Identify which cell holds the provided text, then report its (x, y) central coordinate. 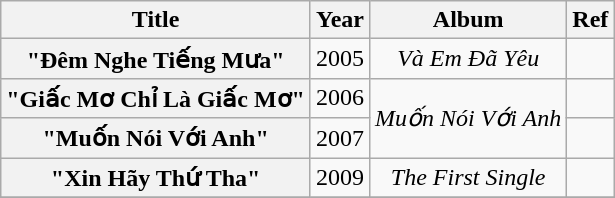
Title (156, 20)
"Xin Hãy Thứ Tha" (156, 178)
Ref (590, 20)
The First Single (468, 178)
2009 (340, 178)
Album (468, 20)
Và Em Đã Yêu (468, 59)
2007 (340, 138)
"Muốn Nói Với Anh" (156, 138)
"Giấc Mơ Chỉ Là Giấc Mơ" (156, 98)
2005 (340, 59)
Muốn Nói Với Anh (468, 118)
2006 (340, 98)
"Đêm Nghe Tiếng Mưa" (156, 59)
Year (340, 20)
